Scan for the cell matching the given text and deliver its [X, Y] coordinate at center. 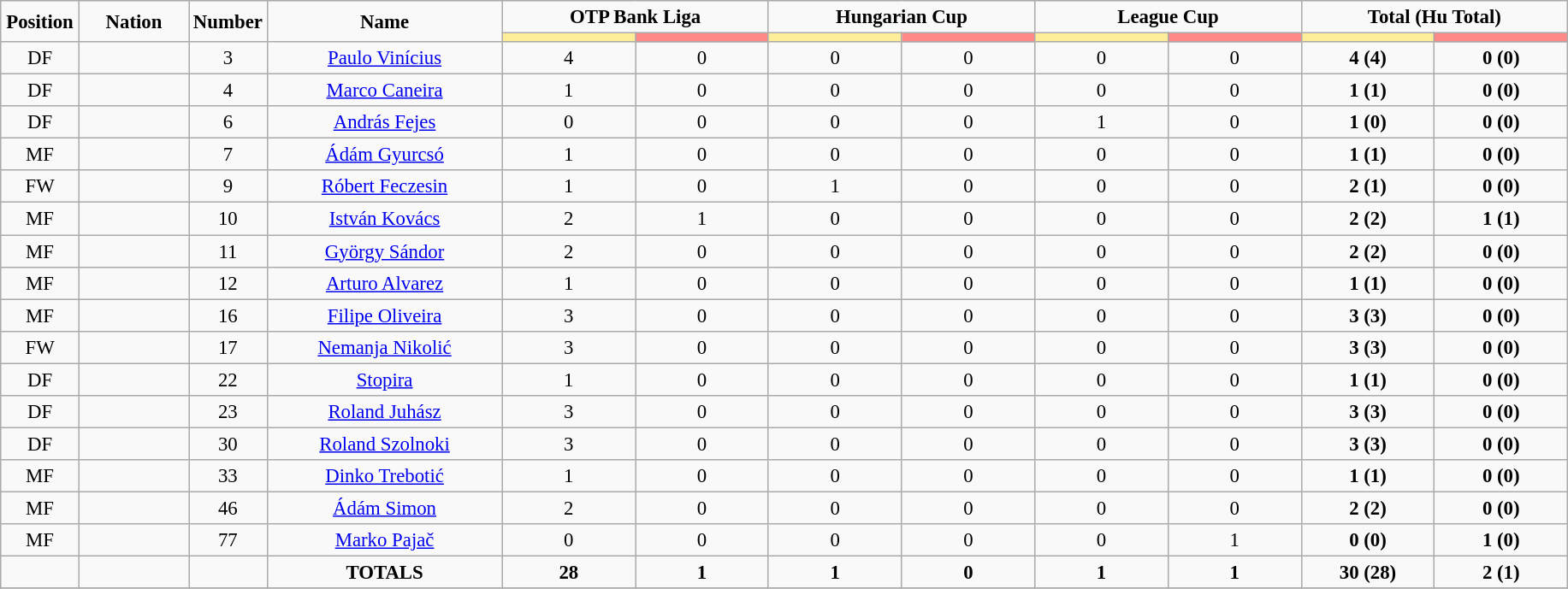
Stopira [385, 380]
Roland Szolnoki [385, 444]
Total (Hu Total) [1435, 17]
22 [228, 380]
Filipe Oliveira [385, 315]
Ádám Gyurcsó [385, 155]
17 [228, 347]
TOTALS [385, 573]
András Fejes [385, 122]
Nemanja Nikolić [385, 347]
Name [385, 21]
Number [228, 21]
28 [569, 573]
Róbert Feczesin [385, 187]
30 (28) [1368, 573]
Ádám Simon [385, 508]
OTP Bank Liga [635, 17]
11 [228, 251]
10 [228, 219]
League Cup [1169, 17]
Roland Juhász [385, 412]
6 [228, 122]
33 [228, 476]
Dinko Trebotić [385, 476]
Marko Pajač [385, 540]
István Kovács [385, 219]
Hungarian Cup [902, 17]
Arturo Alvarez [385, 283]
9 [228, 187]
12 [228, 283]
Nation [133, 21]
30 [228, 444]
16 [228, 315]
77 [228, 540]
4 (4) [1368, 58]
Marco Caneira [385, 91]
Paulo Vinícius [385, 58]
György Sándor [385, 251]
Position [40, 21]
23 [228, 412]
46 [228, 508]
7 [228, 155]
